Find where the given text appears and provide that cell's center as [x, y] coordinate. 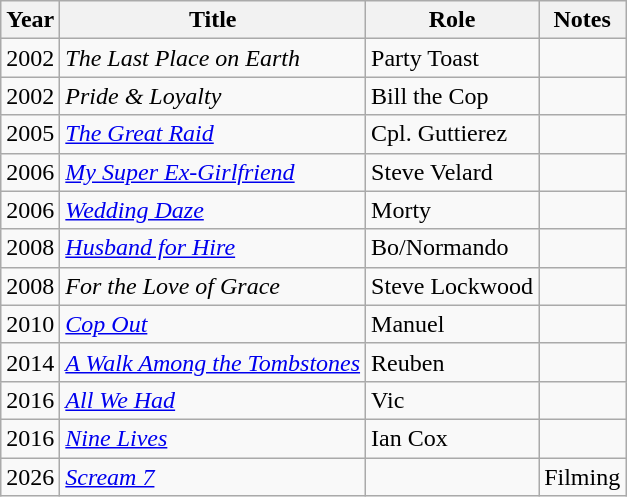
My Super Ex-Girlfriend [213, 172]
The Great Raid [213, 134]
Steve Lockwood [452, 286]
Reuben [452, 362]
2014 [30, 362]
Notes [582, 20]
Role [452, 20]
Bo/Normando [452, 248]
2010 [30, 324]
Cop Out [213, 324]
For the Love of Grace [213, 286]
Steve Velard [452, 172]
Wedding Daze [213, 210]
Morty [452, 210]
Vic [452, 400]
Husband for Hire [213, 248]
Cpl. Guttierez [452, 134]
Title [213, 20]
Ian Cox [452, 438]
Scream 7 [213, 477]
Party Toast [452, 58]
A Walk Among the Tombstones [213, 362]
2005 [30, 134]
2026 [30, 477]
Pride & Loyalty [213, 96]
Year [30, 20]
Nine Lives [213, 438]
All We Had [213, 400]
Bill the Cop [452, 96]
Manuel [452, 324]
Filming [582, 477]
The Last Place on Earth [213, 58]
